Search for the cell housing the specified text and yield its (X, Y) center coordinate. 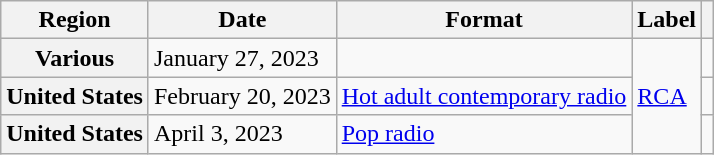
February 20, 2023 (242, 96)
Hot adult contemporary radio (484, 96)
Date (242, 20)
April 3, 2023 (242, 134)
Pop radio (484, 134)
Label (667, 20)
RCA (667, 96)
Region (75, 20)
January 27, 2023 (242, 58)
Format (484, 20)
Various (75, 58)
